Locate the cell with the specified text and output its [X, Y] center coordinate. 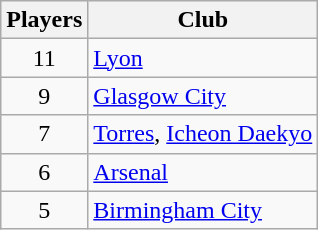
Lyon [203, 58]
9 [44, 96]
6 [44, 172]
Torres, Icheon Daekyo [203, 134]
5 [44, 210]
Players [44, 20]
Glasgow City [203, 96]
11 [44, 58]
Arsenal [203, 172]
7 [44, 134]
Birmingham City [203, 210]
Club [203, 20]
